Return (X, Y) of the center of cell containing provided text 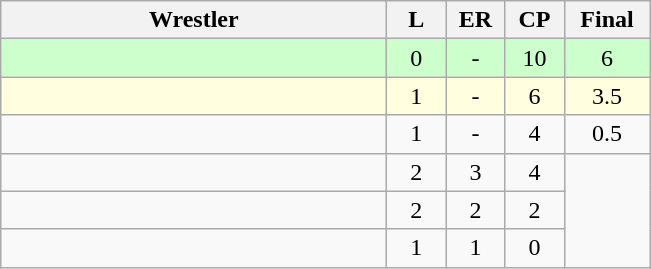
Final (607, 20)
CP (534, 20)
10 (534, 58)
0.5 (607, 134)
ER (476, 20)
3 (476, 172)
Wrestler (194, 20)
L (416, 20)
3.5 (607, 96)
